Pinpoint the cell where the given text exists, returning its (x, y) midpoint coordinate. 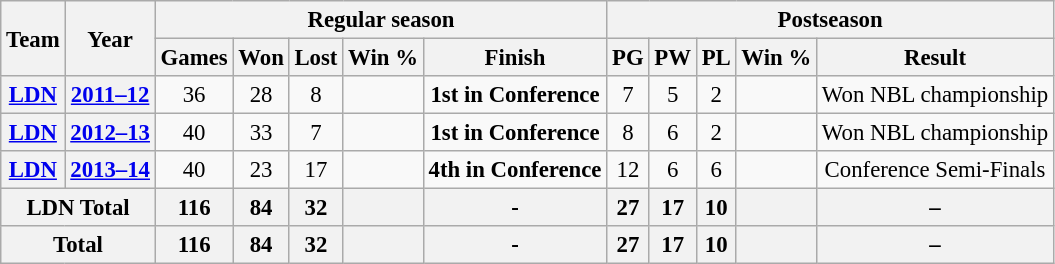
5 (672, 95)
Finish (515, 58)
2012–13 (110, 133)
Team (33, 38)
Lost (316, 58)
Conference Semi-Finals (936, 170)
PG (628, 58)
LDN Total (78, 208)
2013–14 (110, 170)
PW (672, 58)
Result (936, 58)
36 (194, 95)
Total (78, 245)
PL (716, 58)
Won (261, 58)
28 (261, 95)
12 (628, 170)
33 (261, 133)
4th in Conference (515, 170)
Postseason (830, 20)
23 (261, 170)
2011–12 (110, 95)
Games (194, 58)
Regular season (381, 20)
Year (110, 38)
